Return the (X, Y) coordinate for the center point of the cell that contains the specified text.  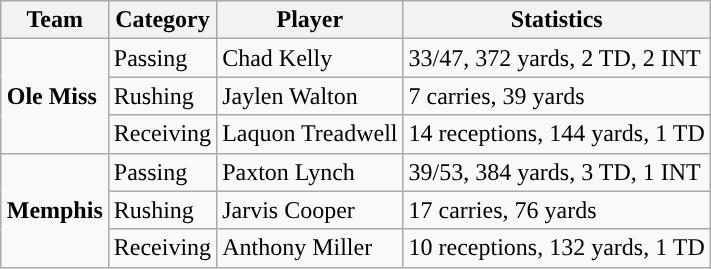
10 receptions, 132 yards, 1 TD (556, 248)
Laquon Treadwell (310, 134)
Ole Miss (54, 96)
Player (310, 20)
Team (54, 20)
39/53, 384 yards, 3 TD, 1 INT (556, 172)
Jaylen Walton (310, 96)
Statistics (556, 20)
Category (162, 20)
Chad Kelly (310, 58)
Jarvis Cooper (310, 210)
14 receptions, 144 yards, 1 TD (556, 134)
7 carries, 39 yards (556, 96)
Memphis (54, 210)
Anthony Miller (310, 248)
Paxton Lynch (310, 172)
33/47, 372 yards, 2 TD, 2 INT (556, 58)
17 carries, 76 yards (556, 210)
